Provide the (x, y) coordinate of the cell's center where the given text is located.  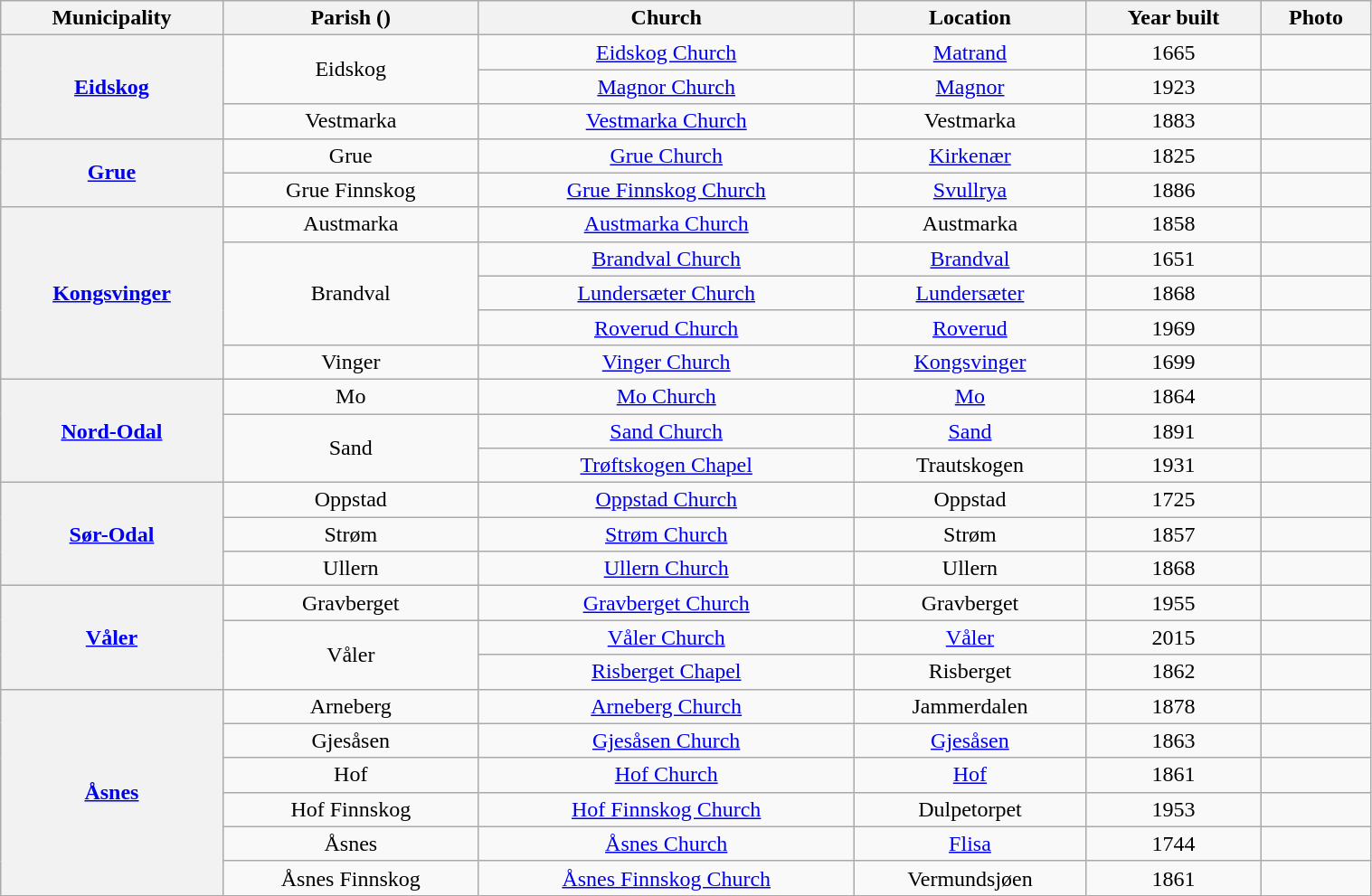
1891 (1174, 431)
1969 (1174, 327)
1863 (1174, 740)
1651 (1174, 259)
1923 (1174, 87)
Parish () (351, 18)
Grue Finnskog (351, 190)
1886 (1174, 190)
Matrand (970, 52)
Åsnes Church (666, 844)
Trautskogen (970, 466)
1825 (1174, 156)
Arneberg (351, 706)
Svullrya (970, 190)
1931 (1174, 466)
Church (666, 18)
Grue Church (666, 156)
Magnor Church (666, 87)
Roverud Church (666, 327)
1857 (1174, 534)
Åsnes Finnskog Church (666, 878)
Location (970, 18)
Arneberg Church (666, 706)
Hof Finnskog Church (666, 809)
Trøftskogen Chapel (666, 466)
Åsnes Finnskog (351, 878)
Photo (1316, 18)
Vinger (351, 362)
1744 (1174, 844)
Mo Church (666, 396)
1953 (1174, 809)
Lundersæter Church (666, 293)
Strøm Church (666, 534)
Vinger Church (666, 362)
1665 (1174, 52)
Sør-Odal (112, 534)
1864 (1174, 396)
1862 (1174, 672)
Risberget Chapel (666, 672)
Nord-Odal (112, 430)
2015 (1174, 637)
1725 (1174, 500)
Risberget (970, 672)
Year built (1174, 18)
Austmarka Church (666, 224)
Dulpetorpet (970, 809)
1883 (1174, 121)
Lundersæter (970, 293)
Flisa (970, 844)
1878 (1174, 706)
Gjesåsen Church (666, 740)
Ullern Church (666, 569)
Magnor (970, 87)
Kirkenær (970, 156)
Oppstad Church (666, 500)
Grue Finnskog Church (666, 190)
Gravberget Church (666, 603)
Brandval Church (666, 259)
Vermundsjøen (970, 878)
1955 (1174, 603)
1858 (1174, 224)
Sand Church (666, 431)
Hof Finnskog (351, 809)
1699 (1174, 362)
Våler Church (666, 637)
Vestmarka Church (666, 121)
Hof Church (666, 775)
Municipality (112, 18)
Jammerdalen (970, 706)
Eidskog Church (666, 52)
Roverud (970, 327)
